Search for the cell housing the specified text and yield its (X, Y) center coordinate. 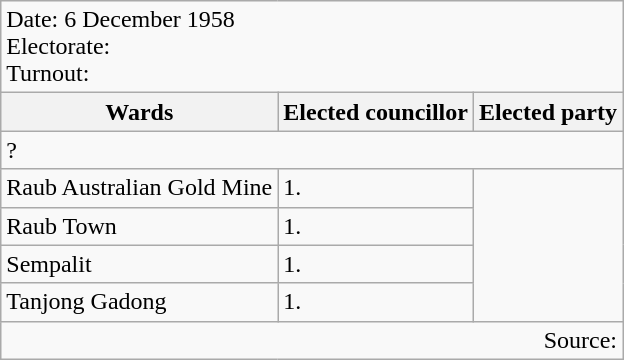
Wards (140, 112)
? (312, 150)
Elected party (548, 112)
Source: (312, 340)
Elected councillor (376, 112)
Raub Australian Gold Mine (140, 188)
Sempalit (140, 264)
Raub Town (140, 226)
Tanjong Gadong (140, 302)
Date: 6 December 1958Electorate: Turnout: (312, 47)
